Provide the [X, Y] coordinate of the cell's center where the given text is located.  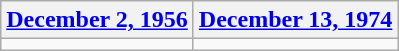
December 13, 1974 [296, 20]
December 2, 1956 [98, 20]
